Output the [X, Y] coordinate of the center of the cell containing the given text.  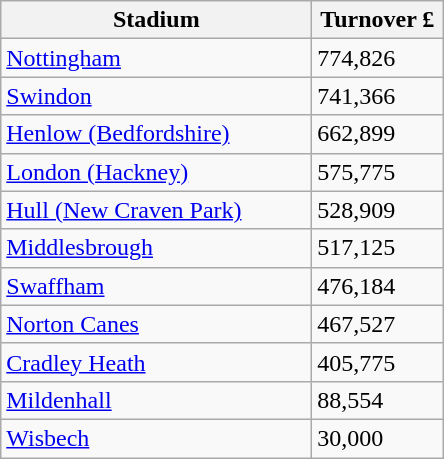
Mildenhall [156, 400]
Swaffham [156, 286]
476,184 [378, 286]
Hull (New Craven Park) [156, 210]
528,909 [378, 210]
467,527 [378, 324]
774,826 [378, 58]
Nottingham [156, 58]
Cradley Heath [156, 362]
575,775 [378, 172]
Middlesbrough [156, 248]
517,125 [378, 248]
30,000 [378, 438]
Stadium [156, 20]
405,775 [378, 362]
Turnover £ [378, 20]
88,554 [378, 400]
Swindon [156, 96]
741,366 [378, 96]
662,899 [378, 134]
London (Hackney) [156, 172]
Norton Canes [156, 324]
Wisbech [156, 438]
Henlow (Bedfordshire) [156, 134]
